Extract the (X, Y) coordinate from the center of the cell holding the provided text.  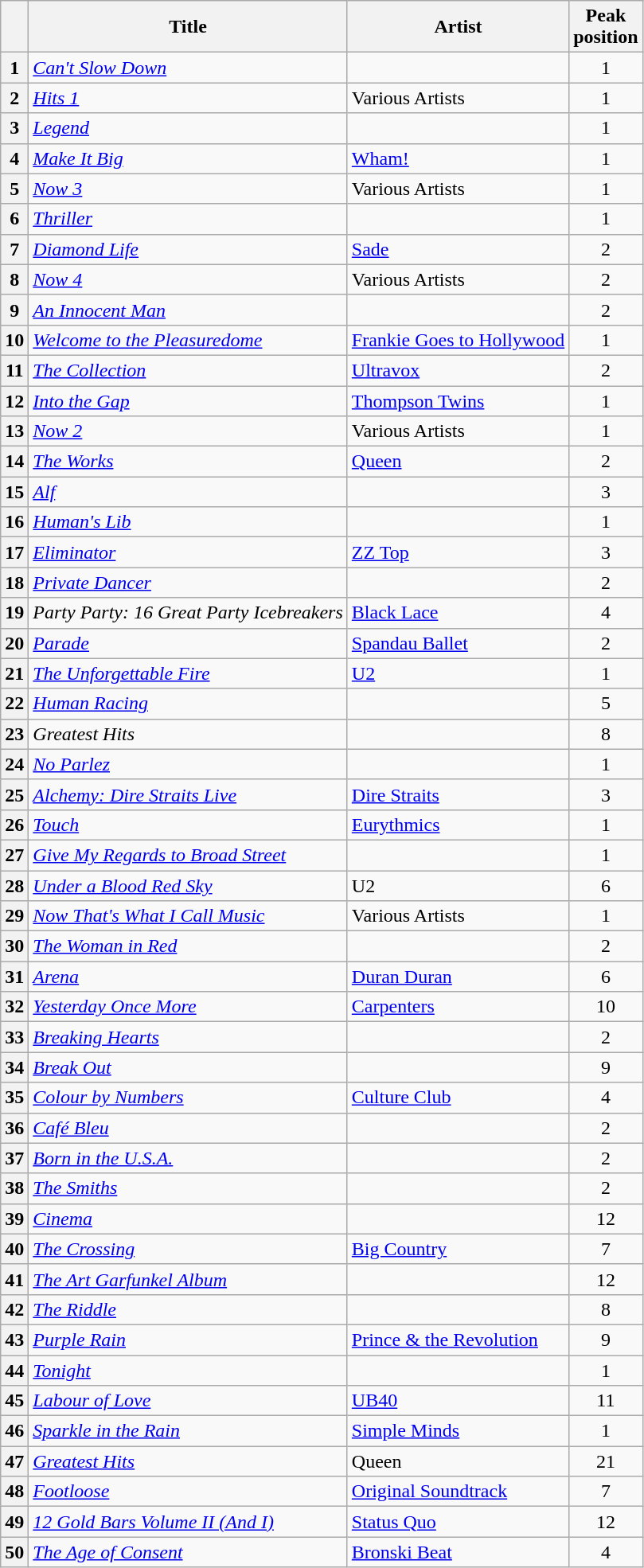
Original Soundtrack (458, 1492)
The Art Garfunkel Album (188, 1279)
28 (14, 886)
Now 4 (188, 279)
Born in the U.S.A. (188, 1158)
37 (14, 1158)
Can't Slow Down (188, 68)
The Riddle (188, 1309)
Simple Minds (458, 1431)
25 (14, 794)
17 (14, 552)
Café Bleu (188, 1128)
Break Out (188, 1067)
Big Country (458, 1249)
46 (14, 1431)
The Smiths (188, 1188)
Carpenters (458, 1007)
ZZ Top (458, 552)
Touch (188, 825)
Legend (188, 128)
15 (14, 492)
Alf (188, 492)
Hits 1 (188, 98)
The Unforgettable Fire (188, 673)
Private Dancer (188, 583)
Cinema (188, 1219)
39 (14, 1219)
Eliminator (188, 552)
An Innocent Man (188, 310)
Purple Rain (188, 1340)
Dire Straits (458, 794)
Wham! (458, 158)
41 (14, 1279)
Diamond Life (188, 249)
32 (14, 1007)
Culture Club (458, 1098)
Under a Blood Red Sky (188, 886)
Status Quo (458, 1522)
44 (14, 1370)
Sade (458, 249)
Sparkle in the Rain (188, 1431)
Spandau Ballet (458, 643)
Now 2 (188, 431)
Party Party: 16 Great Party Icebreakers (188, 613)
Labour of Love (188, 1401)
Now 3 (188, 189)
Yesterday Once More (188, 1007)
Thompson Twins (458, 400)
Into the Gap (188, 400)
Parade (188, 643)
Make It Big (188, 158)
Colour by Numbers (188, 1098)
Breaking Hearts (188, 1037)
36 (14, 1128)
Human's Lib (188, 522)
Human Racing (188, 704)
18 (14, 583)
47 (14, 1461)
Eurythmics (458, 825)
24 (14, 764)
Thriller (188, 219)
42 (14, 1309)
45 (14, 1401)
43 (14, 1340)
12 Gold Bars Volume II (And I) (188, 1522)
The Crossing (188, 1249)
16 (14, 522)
30 (14, 946)
The Age of Consent (188, 1552)
Black Lace (458, 613)
23 (14, 734)
UB40 (458, 1401)
22 (14, 704)
Welcome to the Pleasuredome (188, 340)
38 (14, 1188)
40 (14, 1249)
Footloose (188, 1492)
Tonight (188, 1370)
50 (14, 1552)
Title (188, 27)
48 (14, 1492)
Give My Regards to Broad Street (188, 855)
33 (14, 1037)
49 (14, 1522)
34 (14, 1067)
Now That's What I Call Music (188, 916)
29 (14, 916)
Artist (458, 27)
13 (14, 431)
Arena (188, 977)
Bronski Beat (458, 1552)
35 (14, 1098)
Duran Duran (458, 977)
Peakposition (606, 27)
Prince & the Revolution (458, 1340)
31 (14, 977)
The Woman in Red (188, 946)
Alchemy: Dire Straits Live (188, 794)
27 (14, 855)
Frankie Goes to Hollywood (458, 340)
14 (14, 462)
20 (14, 643)
26 (14, 825)
No Parlez (188, 764)
19 (14, 613)
Ultravox (458, 370)
The Works (188, 462)
The Collection (188, 370)
